Return [X, Y] of the center of cell containing provided text 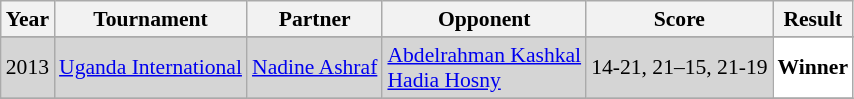
Abdelrahman Kashkal Hadia Hosny [484, 68]
Score [679, 19]
Partner [314, 19]
Winner [814, 68]
2013 [28, 68]
Tournament [150, 19]
Year [28, 19]
Result [814, 19]
Opponent [484, 19]
14-21, 21–15, 21-19 [679, 68]
Uganda International [150, 68]
Nadine Ashraf [314, 68]
